Provide the [x, y] coordinate of the cell's center where the given text is located.  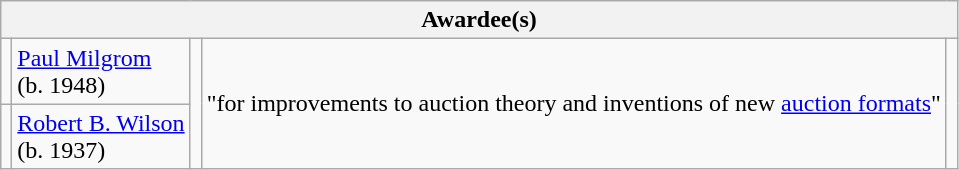
Paul Milgrom(b. 1948) [101, 72]
Awardee(s) [480, 20]
Robert B. Wilson(b. 1937) [101, 136]
"for improvements to auction theory and inventions of new auction formats" [574, 104]
